Return (X, Y) of the center of cell containing provided text 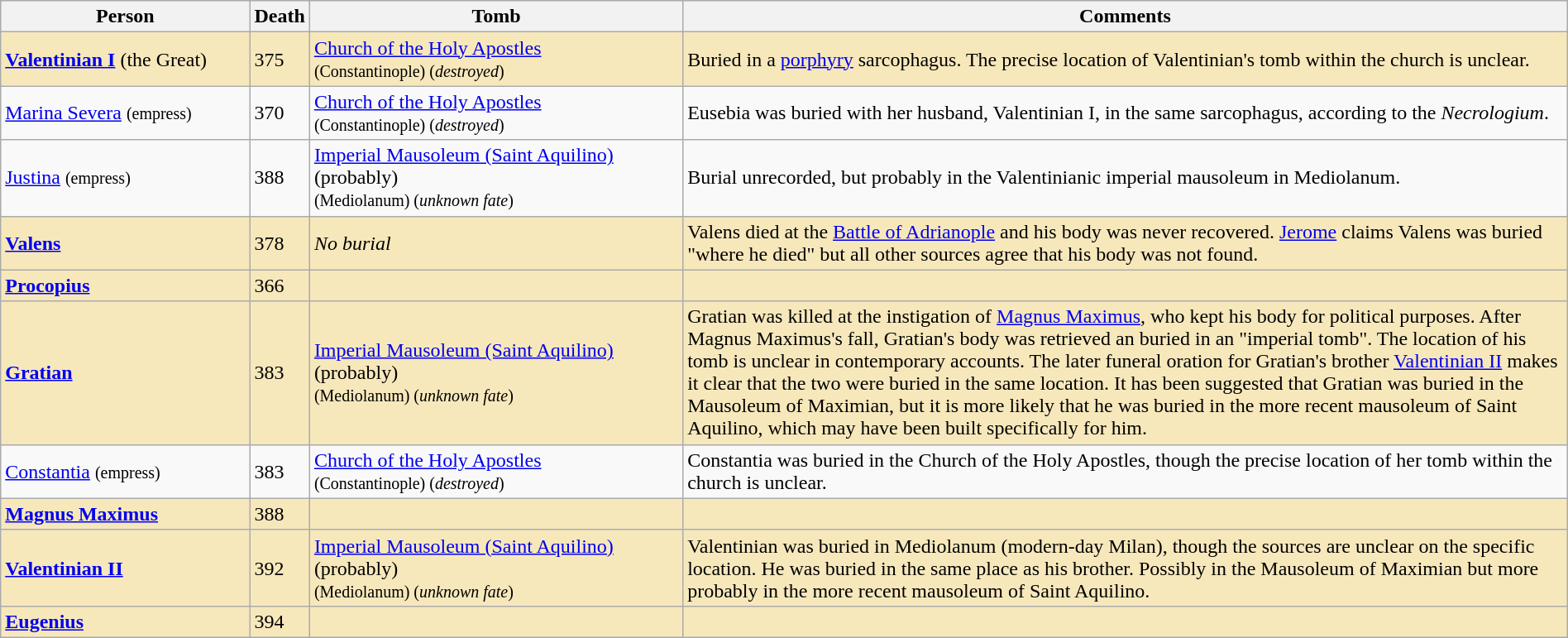
366 (280, 285)
Tomb (496, 17)
394 (280, 621)
Death (280, 17)
Magnus Maximus (126, 514)
Eugenius (126, 621)
Comments (1126, 17)
Burial unrecorded, but probably in the Valentinianic imperial mausoleum in Mediolanum. (1126, 178)
375 (280, 60)
Valens (126, 243)
378 (280, 243)
370 (280, 113)
Gratian (126, 372)
392 (280, 568)
No burial (496, 243)
Procopius (126, 285)
Buried in a porphyry sarcophagus. The precise location of Valentinian's tomb within the church is unclear. (1126, 60)
Justina (empress) (126, 178)
Person (126, 17)
Marina Severa (empress) (126, 113)
Eusebia was buried with her husband, Valentinian I, in the same sarcophagus, according to the Necrologium. (1126, 113)
Constantia (empress) (126, 472)
Valentinian I (the Great) (126, 60)
Valentinian II (126, 568)
Constantia was buried in the Church of the Holy Apostles, though the precise location of her tomb within the church is unclear. (1126, 472)
